Capture the cell that displays the provided text and extract its [X, Y] central coordinate. 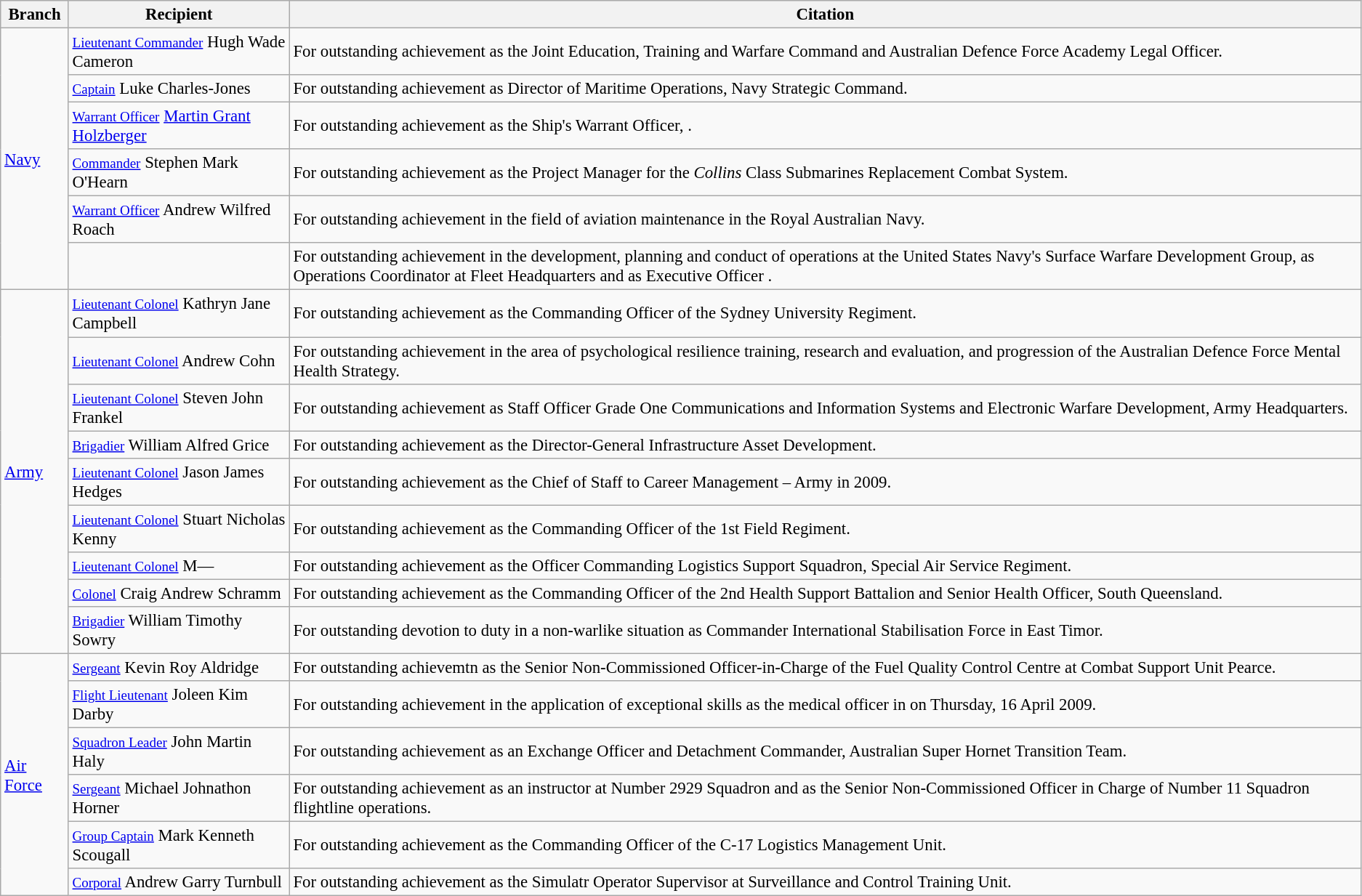
Army [35, 472]
Lieutenant Commander Hugh Wade Cameron [179, 52]
Lieutenant Colonel Steven John Frankel [179, 407]
For outstanding achievement as the Commanding Officer of the Sydney University Regiment. [825, 314]
For outstanding achievement as the Joint Education, Training and Warfare Command and Australian Defence Force Academy Legal Officer. [825, 52]
For outstanding achievement as the Ship's Warrant Officer, . [825, 126]
Lieutenant Colonel Stuart Nicholas Kenny [179, 529]
For outstanding achievement as the Director-General Infrastructure Asset Development. [825, 445]
For outstanding achievement as the Commanding Officer of the 2nd Health Support Battalion and Senior Health Officer, South Queensland. [825, 593]
Colonel Craig Andrew Schramm [179, 593]
For outstanding achievement as Staff Officer Grade One Communications and Information Systems and Electronic Warfare Development, Army Headquarters. [825, 407]
Captain Luke Charles-Jones [179, 89]
Brigadier William Timothy Sowry [179, 631]
Navy [35, 160]
For outstanding devotion to duty in a non-warlike situation as Commander International Stabilisation Force in East Timor. [825, 631]
Lieutenant Colonel M— [179, 566]
For outstanding achievement in the field of aviation maintenance in the Royal Australian Navy. [825, 219]
Commander Stephen Mark O'Hearn [179, 173]
For outstanding achievement in the application of exceptional skills as the medical officer in on Thursday, 16 April 2009. [825, 705]
Corporal Andrew Garry Turnbull [179, 882]
For outstanding achievement as the Chief of Staff to Career Management – Army in 2009. [825, 481]
For outstanding achievement as the Simulatr Operator Supervisor at Surveillance and Control Training Unit. [825, 882]
Air Force [35, 775]
Sergeant Michael Johnathon Horner [179, 798]
Recipient [179, 15]
For outstanding achievement as Director of Maritime Operations, Navy Strategic Command. [825, 89]
For outstanding achievement as the Officer Commanding Logistics Support Squadron, Special Air Service Regiment. [825, 566]
For outstanding achievement as the Project Manager for the Collins Class Submarines Replacement Combat System. [825, 173]
Citation [825, 15]
Warrant Officer Martin Grant Holzberger [179, 126]
For outstanding achievemtn as the Senior Non-Commissioned Officer-in-Charge of the Fuel Quality Control Centre at Combat Support Unit Pearce. [825, 667]
For outstanding achievement as an Exchange Officer and Detachment Commander, Australian Super Hornet Transition Team. [825, 751]
Group Captain Mark Kenneth Scougall [179, 846]
Warrant Officer Andrew Wilfred Roach [179, 219]
Lieutenant Colonel Kathryn Jane Campbell [179, 314]
For outstanding achievement as the Commanding Officer of the 1st Field Regiment. [825, 529]
For outstanding achievement as the Commanding Officer of the C-17 Logistics Management Unit. [825, 846]
Lieutenant Colonel Andrew Cohn [179, 360]
Branch [35, 15]
Squadron Leader John Martin Haly [179, 751]
Brigadier William Alfred Grice [179, 445]
Flight Lieutenant Joleen Kim Darby [179, 705]
Sergeant Kevin Roy Aldridge [179, 667]
Lieutenant Colonel Jason James Hedges [179, 481]
